Pinpoint the cell where the given text exists, returning its [x, y] midpoint coordinate. 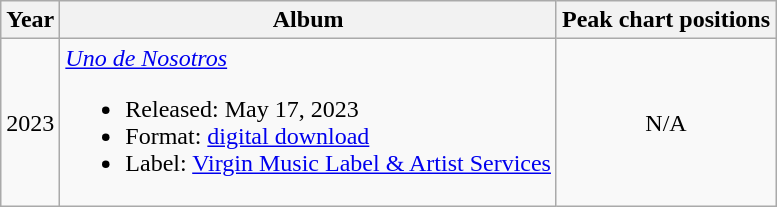
2023 [30, 122]
Peak chart positions [666, 20]
Year [30, 20]
Uno de NosotrosReleased: May 17, 2023Format: digital downloadLabel: Virgin Music Label & Artist Services [308, 122]
N/A [666, 122]
Album [308, 20]
